Extract the [x, y] coordinate from the center of the cell holding the provided text.  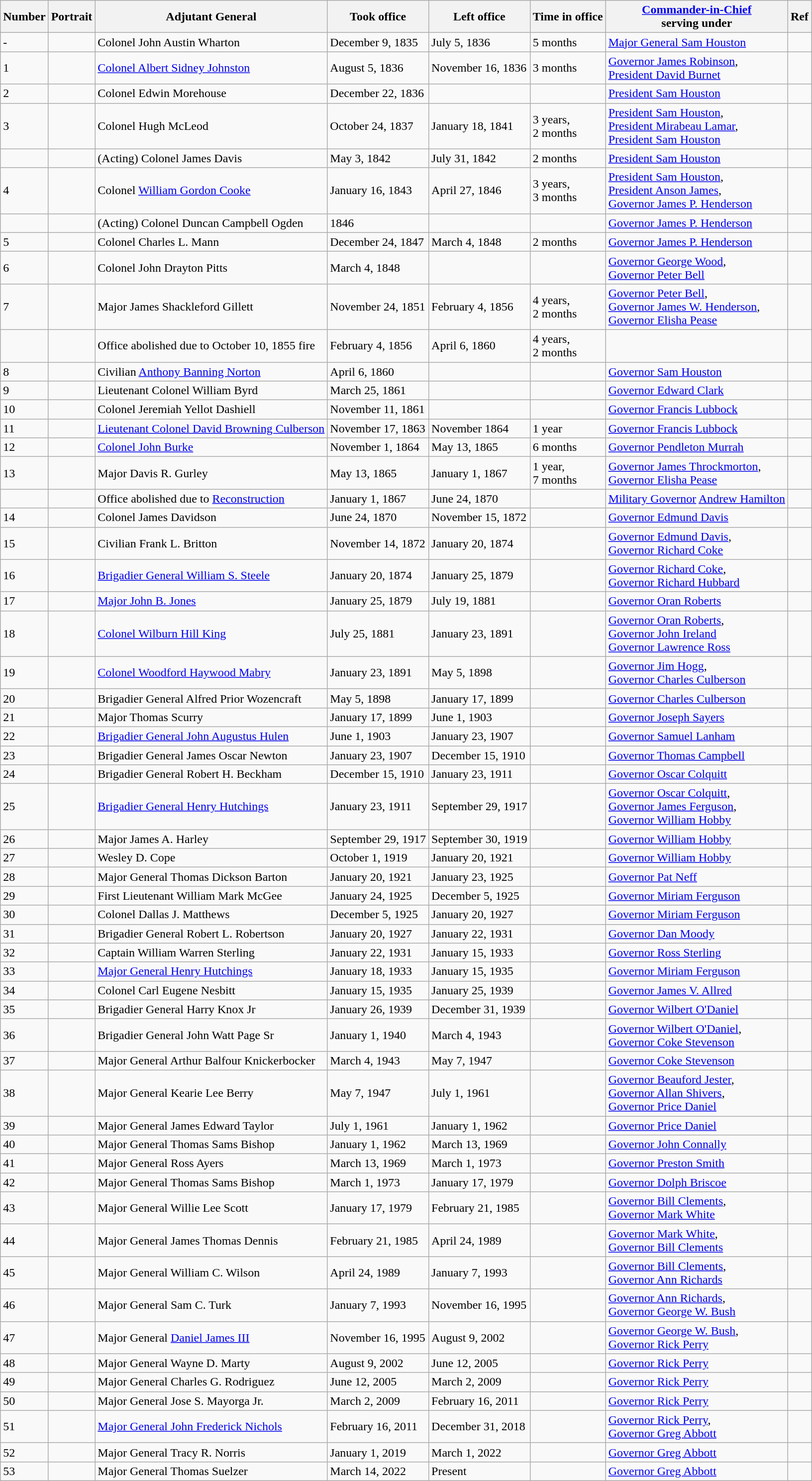
December 24, 1847 [378, 242]
41 [24, 1164]
Present [480, 1471]
December 9, 1835 [378, 42]
March 25, 1861 [378, 391]
May 3, 1842 [378, 158]
Brigadier General Harry Knox Jr [211, 1009]
20 [24, 698]
Governor Bill Clements,Governor Mark White [697, 1208]
- [24, 42]
October 1, 1919 [378, 858]
November 24, 1851 [378, 307]
Major General Henry Hutchings [211, 971]
Governor Edward Clark [697, 391]
January 15, 1933 [480, 952]
Major James Shackleford Gillett [211, 307]
Governor John Connally [697, 1145]
April 27, 1846 [480, 191]
July 19, 1881 [480, 601]
Number [24, 17]
January 26, 1939 [378, 1009]
Office abolished due to Reconstruction [211, 499]
Civilian Frank L. Britton [211, 543]
Colonel Hugh McLeod [211, 126]
November 17, 1863 [378, 428]
July 31, 1842 [480, 158]
51 [24, 1426]
Governor Jim Hogg,Governor Charles Culberson [697, 673]
November 1864 [480, 428]
Governor George Wood,Governor Peter Bell [697, 268]
January 23, 1925 [480, 877]
Major General James Thomas Dennis [211, 1240]
Colonel Wilburn Hill King [211, 634]
October 24, 1837 [378, 126]
July 5, 1836 [480, 42]
Governor Price Daniel [697, 1125]
21 [24, 717]
11 [24, 428]
5 [24, 242]
Brigadier General William S. Steele [211, 575]
31 [24, 934]
Major General Ross Ayers [211, 1164]
January 1, 1940 [378, 1035]
22 [24, 736]
8 [24, 372]
3 years,3 months [568, 191]
Colonel James Davidson [211, 518]
Colonel Woodford Haywood Mabry [211, 673]
50 [24, 1401]
34 [24, 990]
47 [24, 1338]
18 [24, 634]
Governor Oscar Colquitt [697, 774]
Major General Tracy R. Norris [211, 1452]
1 [24, 68]
9 [24, 391]
Colonel John Austin Wharton [211, 42]
44 [24, 1240]
Ref [799, 17]
Major General James Edward Taylor [211, 1125]
Governor Oran Roberts [697, 601]
(Acting) Colonel James Davis [211, 158]
35 [24, 1009]
16 [24, 575]
13 [24, 473]
2 [24, 94]
33 [24, 971]
Governor Wilbert O'Daniel [697, 1009]
29 [24, 896]
17 [24, 601]
Governor Mark White,Governor Bill Clements [697, 1240]
28 [24, 877]
Major General Arthur Balfour Knickerbocker [211, 1060]
Captain William Warren Sterling [211, 952]
August 5, 1836 [378, 68]
26 [24, 839]
January 16, 1843 [378, 191]
38 [24, 1093]
Major General Sam C. Turk [211, 1305]
43 [24, 1208]
Colonel John Burke [211, 447]
Military Governor Andrew Hamilton [697, 499]
Portrait [72, 17]
Governor Thomas Campbell [697, 755]
December 31, 2018 [480, 1426]
42 [24, 1182]
48 [24, 1363]
Major General Wayne D. Marty [211, 1363]
Major General John Frederick Nichols [211, 1426]
November 1, 1864 [378, 447]
15 [24, 543]
Colonel Charles L. Mann [211, 242]
President Sam Houston,President Mirabeau Lamar,President Sam Houston [697, 126]
Governor Charles Culberson [697, 698]
Colonel Jeremiah Yellot Dashiell [211, 410]
39 [24, 1125]
Major General Charles G. Rodriguez [211, 1382]
Governor Bill Clements,Governor Ann Richards [697, 1273]
7 [24, 307]
November 11, 1861 [378, 410]
Office abolished due to October 10, 1855 fire [211, 345]
10 [24, 410]
Colonel Dallas J. Matthews [211, 915]
25 [24, 807]
5 months [568, 42]
Governor Edmund Davis,Governor Richard Coke [697, 543]
Colonel Albert Sidney Johnston [211, 68]
30 [24, 915]
Governor Beauford Jester,Governor Allan Shivers,Governor Price Daniel [697, 1093]
December 22, 1836 [378, 94]
49 [24, 1382]
Major General Jose S. Mayorga Jr. [211, 1401]
Governor Rick Perry,Governor Greg Abbott [697, 1426]
37 [24, 1060]
Governor James Robinson,President David Burnet [697, 68]
Colonel Edwin Morehouse [211, 94]
Governor Peter Bell,Governor James W. Henderson,Governor Elisha Pease [697, 307]
Major General William C. Wilson [211, 1273]
March 1, 2022 [480, 1452]
Governor Samuel Lanham [697, 736]
53 [24, 1471]
Time in office [568, 17]
President Sam Houston,President Anson James,Governor James P. Henderson [697, 191]
Governor Oscar Colquitt,Governor James Ferguson,Governor William Hobby [697, 807]
Civilian Anthony Banning Norton [211, 372]
6 months [568, 447]
3 [24, 126]
September 30, 1919 [480, 839]
Major General Willie Lee Scott [211, 1208]
Major Thomas Scurry [211, 717]
November 15, 1872 [480, 518]
Brigadier General Henry Hutchings [211, 807]
March 14, 2022 [378, 1471]
6 [24, 268]
Governor Joseph Sayers [697, 717]
(Acting) Colonel Duncan Campbell Ogden [211, 223]
Major Davis R. Gurley [211, 473]
Adjutant General [211, 17]
40 [24, 1145]
January 1, 2019 [378, 1452]
1846 [378, 223]
1 year,7 months [568, 473]
3 months [568, 68]
Major General Thomas Dickson Barton [211, 877]
23 [24, 755]
46 [24, 1305]
Governor Dolph Briscoe [697, 1182]
12 [24, 447]
November 16, 1836 [480, 68]
November 14, 1872 [378, 543]
52 [24, 1452]
July 25, 1881 [378, 634]
Brigadier General John Watt Page Sr [211, 1035]
Brigadier General James Oscar Newton [211, 755]
Major James A. Harley [211, 839]
Governor Sam Houston [697, 372]
January 24, 1925 [378, 896]
Governor Pendleton Murrah [697, 447]
Governor Oran Roberts,Governor John IrelandGovernor Lawrence Ross [697, 634]
3 years,2 months [568, 126]
Governor Wilbert O'Daniel,Governor Coke Stevenson [697, 1035]
Governor Coke Stevenson [697, 1060]
First Lieutenant William Mark McGee [211, 896]
Major General Daniel James III [211, 1338]
Major General Kearie Lee Berry [211, 1093]
Brigadier General John Augustus Hulen [211, 736]
19 [24, 673]
Colonel John Drayton Pitts [211, 268]
45 [24, 1273]
Major John B. Jones [211, 601]
1 year [568, 428]
36 [24, 1035]
32 [24, 952]
Wesley D. Cope [211, 858]
January 18, 1841 [480, 126]
December 31, 1939 [480, 1009]
Governor Preston Smith [697, 1164]
Major General Thomas Suelzer [211, 1471]
Governor Edmund Davis [697, 518]
Left office [480, 17]
Took office [378, 17]
Major General Sam Houston [697, 42]
January 18, 1933 [378, 971]
Governor George W. Bush,Governor Rick Perry [697, 1338]
Colonel William Gordon Cooke [211, 191]
14 [24, 518]
Governor James Throckmorton,Governor Elisha Pease [697, 473]
Commander-in-Chiefserving under [697, 17]
27 [24, 858]
Governor Ann Richards,Governor George W. Bush [697, 1305]
Brigadier General Robert H. Beckham [211, 774]
Governor James V. Allred [697, 990]
Governor Dan Moody [697, 934]
January 25, 1939 [480, 990]
4 [24, 191]
Lieutenant Colonel William Byrd [211, 391]
Brigadier General Robert L. Robertson [211, 934]
Governor Pat Neff [697, 877]
Lieutenant Colonel David Browning Culberson [211, 428]
Governor Richard Coke,Governor Richard Hubbard [697, 575]
Governor Ross Sterling [697, 952]
Colonel Carl Eugene Nesbitt [211, 990]
24 [24, 774]
Brigadier General Alfred Prior Wozencraft [211, 698]
